Detect which cell encompasses the target text, then output its [X, Y] center coordinate. 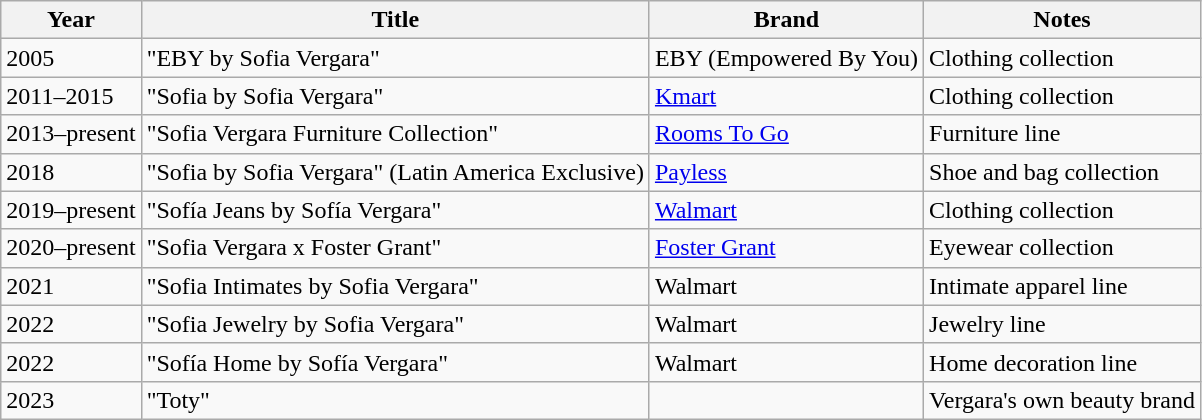
Rooms To Go [786, 134]
2013–present [71, 134]
2005 [71, 58]
Jewelry line [1062, 324]
2019–present [71, 210]
"Sofia Vergara Furniture Collection" [395, 134]
EBY (Empowered By You) [786, 58]
"EBY by Sofia Vergara" [395, 58]
2023 [71, 400]
"Sofía Home by Sofía Vergara" [395, 362]
Notes [1062, 20]
Year [71, 20]
Title [395, 20]
Home decoration line [1062, 362]
2018 [71, 172]
2011–2015 [71, 96]
Kmart [786, 96]
"Toty" [395, 400]
Shoe and bag collection [1062, 172]
"Sofia Vergara x Foster Grant" [395, 248]
Intimate apparel line [1062, 286]
2021 [71, 286]
"Sofía Jeans by Sofía Vergara" [395, 210]
Foster Grant [786, 248]
Eyewear collection [1062, 248]
"Sofia Intimates by Sofia Vergara" [395, 286]
Furniture line [1062, 134]
Brand [786, 20]
Vergara's own beauty brand [1062, 400]
Payless [786, 172]
"Sofia by Sofia Vergara" [395, 96]
"Sofia by Sofia Vergara" (Latin America Exclusive) [395, 172]
"Sofia Jewelry by Sofia Vergara" [395, 324]
2020–present [71, 248]
